Identify which cell holds the provided text, then report its [X, Y] central coordinate. 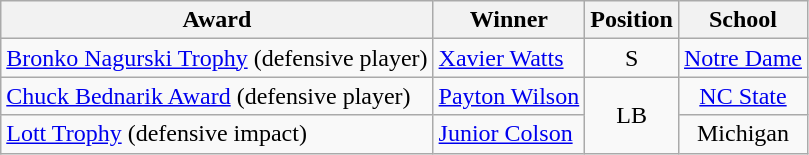
Winner [509, 20]
Payton Wilson [509, 96]
Michigan [742, 134]
Bronko Nagurski Trophy (defensive player) [217, 58]
Chuck Bednarik Award (defensive player) [217, 96]
S [632, 58]
LB [632, 115]
NC State [742, 96]
School [742, 20]
Lott Trophy (defensive impact) [217, 134]
Junior Colson [509, 134]
Xavier Watts [509, 58]
Award [217, 20]
Position [632, 20]
Notre Dame [742, 58]
